Search for the cell housing the specified text and yield its (x, y) center coordinate. 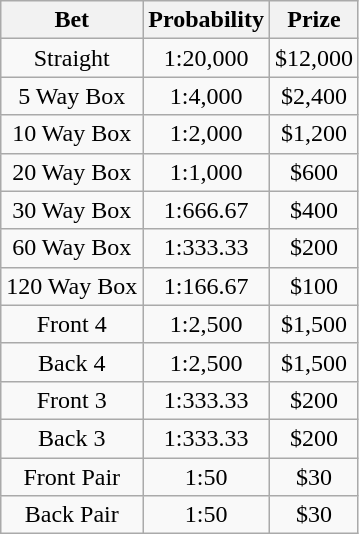
1:666.67 (206, 210)
Front 4 (72, 324)
1:166.67 (206, 286)
Back Pair (72, 515)
Front 3 (72, 400)
$100 (314, 286)
1:2,000 (206, 134)
Bet (72, 20)
1:20,000 (206, 58)
$600 (314, 172)
Back 3 (72, 438)
Straight (72, 58)
1:4,000 (206, 96)
1:1,000 (206, 172)
60 Way Box (72, 248)
$2,400 (314, 96)
$1,200 (314, 134)
Probability (206, 20)
$12,000 (314, 58)
Back 4 (72, 362)
30 Way Box (72, 210)
5 Way Box (72, 96)
20 Way Box (72, 172)
$400 (314, 210)
10 Way Box (72, 134)
120 Way Box (72, 286)
Prize (314, 20)
Front Pair (72, 477)
